Return (X, Y) of the center of cell containing provided text 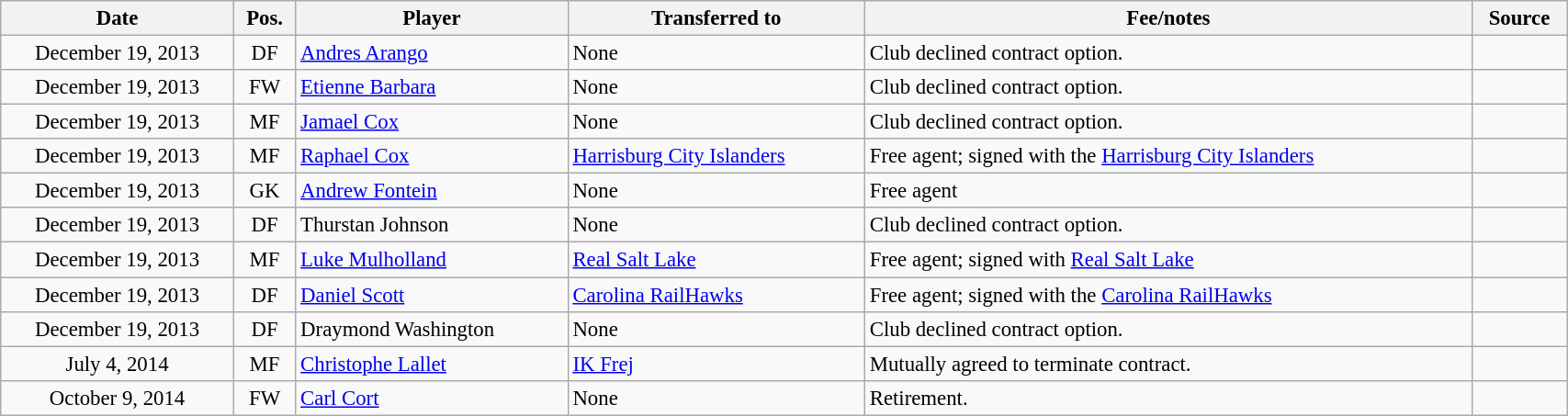
Fee/notes (1168, 18)
Source (1519, 18)
GK (265, 191)
Pos. (265, 18)
Daniel Scott (432, 295)
October 9, 2014 (118, 398)
Luke Mulholland (432, 260)
Jamael Cox (432, 122)
Thurstan Johnson (432, 225)
Free agent; signed with Real Salt Lake (1168, 260)
Christophe Lallet (432, 364)
Carolina RailHawks (716, 295)
Draymond Washington (432, 329)
Retirement. (1168, 398)
Transferred to (716, 18)
Raphael Cox (432, 156)
Mutually agreed to terminate contract. (1168, 364)
Free agent (1168, 191)
Free agent; signed with the Carolina RailHawks (1168, 295)
Real Salt Lake (716, 260)
Player (432, 18)
Harrisburg City Islanders (716, 156)
IK Frej (716, 364)
Free agent; signed with the Harrisburg City Islanders (1168, 156)
Carl Cort (432, 398)
Date (118, 18)
July 4, 2014 (118, 364)
Andres Arango (432, 53)
Andrew Fontein (432, 191)
Etienne Barbara (432, 87)
